Locate the cell with the specified text and output its [x, y] center coordinate. 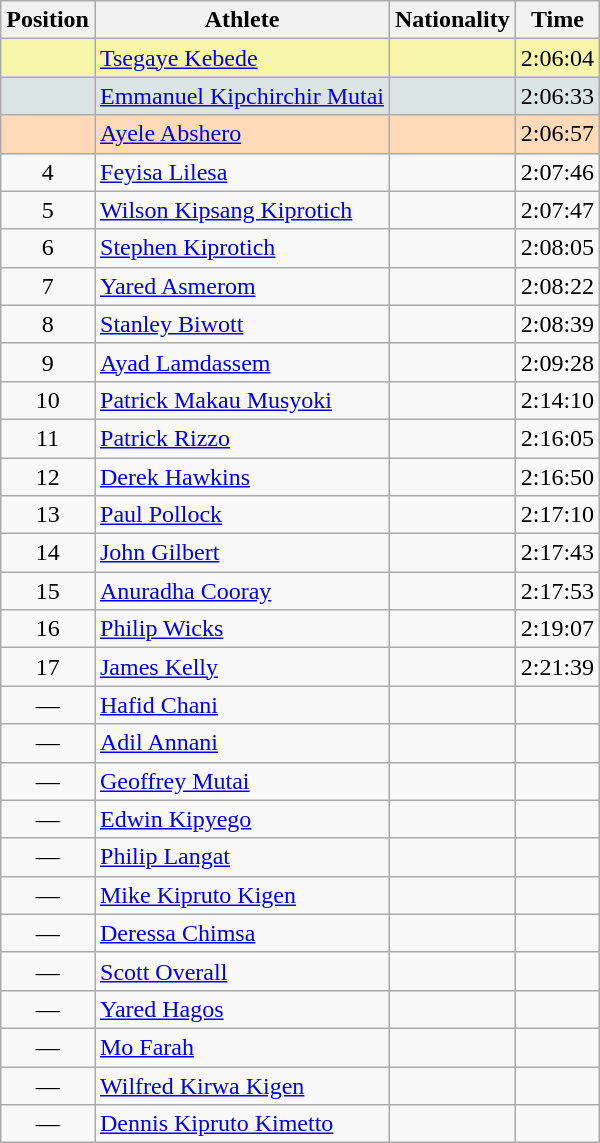
Patrick Makau Musyoki [242, 400]
Stephen Kiprotich [242, 248]
Emmanuel Kipchirchir Mutai [242, 96]
6 [48, 248]
2:06:33 [557, 96]
Dennis Kipruto Kimetto [242, 1124]
4 [48, 172]
15 [48, 591]
Ayele Abshero [242, 134]
Derek Hawkins [242, 477]
Edwin Kipyego [242, 819]
2:19:07 [557, 629]
Tsegaye Kebede [242, 58]
Stanley Biwott [242, 324]
Wilson Kipsang Kiprotich [242, 210]
10 [48, 400]
11 [48, 438]
2:16:05 [557, 438]
2:08:05 [557, 248]
13 [48, 515]
2:17:10 [557, 515]
14 [48, 553]
7 [48, 286]
2:14:10 [557, 400]
17 [48, 667]
2:16:50 [557, 477]
Yared Hagos [242, 1009]
2:07:47 [557, 210]
Time [557, 20]
12 [48, 477]
Geoffrey Mutai [242, 781]
Adil Annani [242, 743]
Scott Overall [242, 971]
Anuradha Cooray [242, 591]
Patrick Rizzo [242, 438]
Paul Pollock [242, 515]
Ayad Lamdassem [242, 362]
James Kelly [242, 667]
9 [48, 362]
2:09:28 [557, 362]
Mo Farah [242, 1047]
2:08:39 [557, 324]
2:06:04 [557, 58]
Nationality [452, 20]
Deressa Chimsa [242, 933]
2:08:22 [557, 286]
Mike Kipruto Kigen [242, 895]
2:07:46 [557, 172]
2:17:53 [557, 591]
Wilfred Kirwa Kigen [242, 1085]
2:17:43 [557, 553]
Yared Asmerom [242, 286]
2:21:39 [557, 667]
2:06:57 [557, 134]
16 [48, 629]
5 [48, 210]
Position [48, 20]
8 [48, 324]
John Gilbert [242, 553]
Feyisa Lilesa [242, 172]
Hafid Chani [242, 705]
Athlete [242, 20]
Philip Wicks [242, 629]
Philip Langat [242, 857]
